For the text-containing cell, return its midpoint in [x, y] coordinate format. 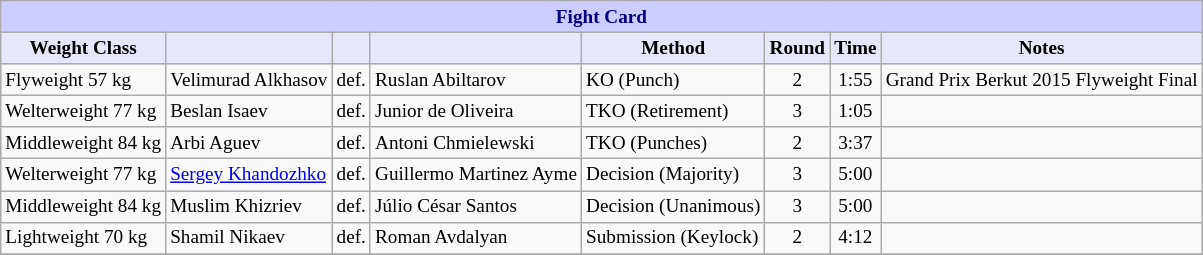
Flyweight 57 kg [84, 80]
4:12 [856, 238]
Sergey Khandozhko [249, 175]
Notes [1042, 48]
TKO (Punches) [674, 143]
Júlio César Santos [476, 206]
Submission (Keylock) [674, 238]
Beslan Isaev [249, 111]
Time [856, 48]
Arbi Aguev [249, 143]
KO (Punch) [674, 80]
Roman Avdalyan [476, 238]
Antoni Chmielewski [476, 143]
Velimurad Alkhasov [249, 80]
1:55 [856, 80]
3:37 [856, 143]
Decision (Majority) [674, 175]
Junior de Oliveira [476, 111]
Round [798, 48]
1:05 [856, 111]
Ruslan Abiltarov [476, 80]
Grand Prix Berkut 2015 Flyweight Final [1042, 80]
Method [674, 48]
Fight Card [602, 17]
Shamil Nikaev [249, 238]
Lightweight 70 kg [84, 238]
Decision (Unanimous) [674, 206]
Guillermo Martinez Ayme [476, 175]
TKO (Retirement) [674, 111]
Muslim Khizriev [249, 206]
Weight Class [84, 48]
